Identify which cell holds the provided text, then report its [x, y] central coordinate. 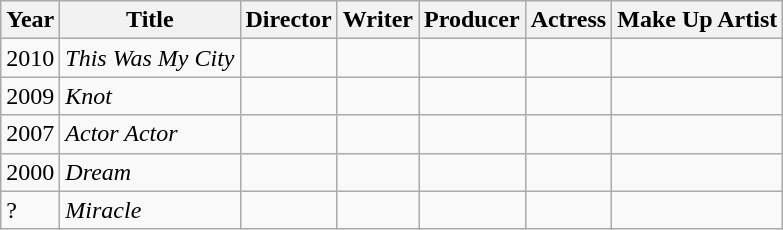
2007 [30, 134]
2009 [30, 96]
Knot [150, 96]
Writer [378, 20]
Miracle [150, 210]
2000 [30, 172]
Actor Actor [150, 134]
Year [30, 20]
2010 [30, 58]
Actress [568, 20]
Make Up Artist [698, 20]
This Was My City [150, 58]
Producer [472, 20]
? [30, 210]
Director [288, 20]
Dream [150, 172]
Title [150, 20]
